For the text-containing cell, return its midpoint in [x, y] coordinate format. 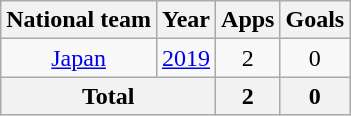
Japan [79, 58]
Total [108, 96]
Goals [315, 20]
National team [79, 20]
2019 [186, 58]
Year [186, 20]
Apps [248, 20]
